Return [x, y] of the center of cell containing provided text 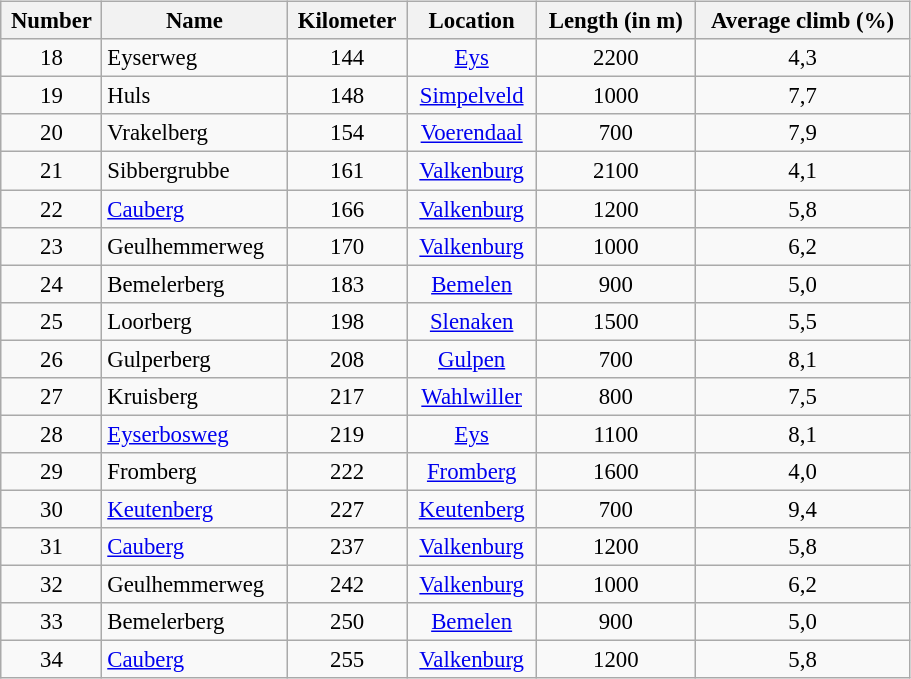
Eyserweg [194, 58]
222 [348, 472]
Slenaken [472, 321]
30 [52, 509]
198 [348, 321]
144 [348, 58]
183 [348, 284]
33 [52, 622]
242 [348, 584]
Loorberg [194, 321]
Wahlwiller [472, 396]
Sibbergrubbe [194, 171]
4,3 [803, 58]
208 [348, 359]
237 [348, 547]
154 [348, 133]
34 [52, 660]
27 [52, 396]
250 [348, 622]
32 [52, 584]
21 [52, 171]
23 [52, 246]
Length (in m) [616, 21]
Number [52, 21]
255 [348, 660]
28 [52, 434]
2200 [616, 58]
227 [348, 509]
Kilometer [348, 21]
1500 [616, 321]
18 [52, 58]
170 [348, 246]
Voerendaal [472, 133]
Gulpen [472, 359]
217 [348, 396]
20 [52, 133]
7,7 [803, 96]
166 [348, 209]
4,1 [803, 171]
25 [52, 321]
Name [194, 21]
Simpelveld [472, 96]
800 [616, 396]
219 [348, 434]
4,0 [803, 472]
19 [52, 96]
7,5 [803, 396]
Vrakelberg [194, 133]
2100 [616, 171]
1600 [616, 472]
Location [472, 21]
161 [348, 171]
Eyserbosweg [194, 434]
7,9 [803, 133]
24 [52, 284]
31 [52, 547]
148 [348, 96]
29 [52, 472]
Kruisberg [194, 396]
1100 [616, 434]
26 [52, 359]
Gulperberg [194, 359]
9,4 [803, 509]
Average climb (%) [803, 21]
Huls [194, 96]
5,5 [803, 321]
22 [52, 209]
